Return [X, Y] of the center of cell containing provided text 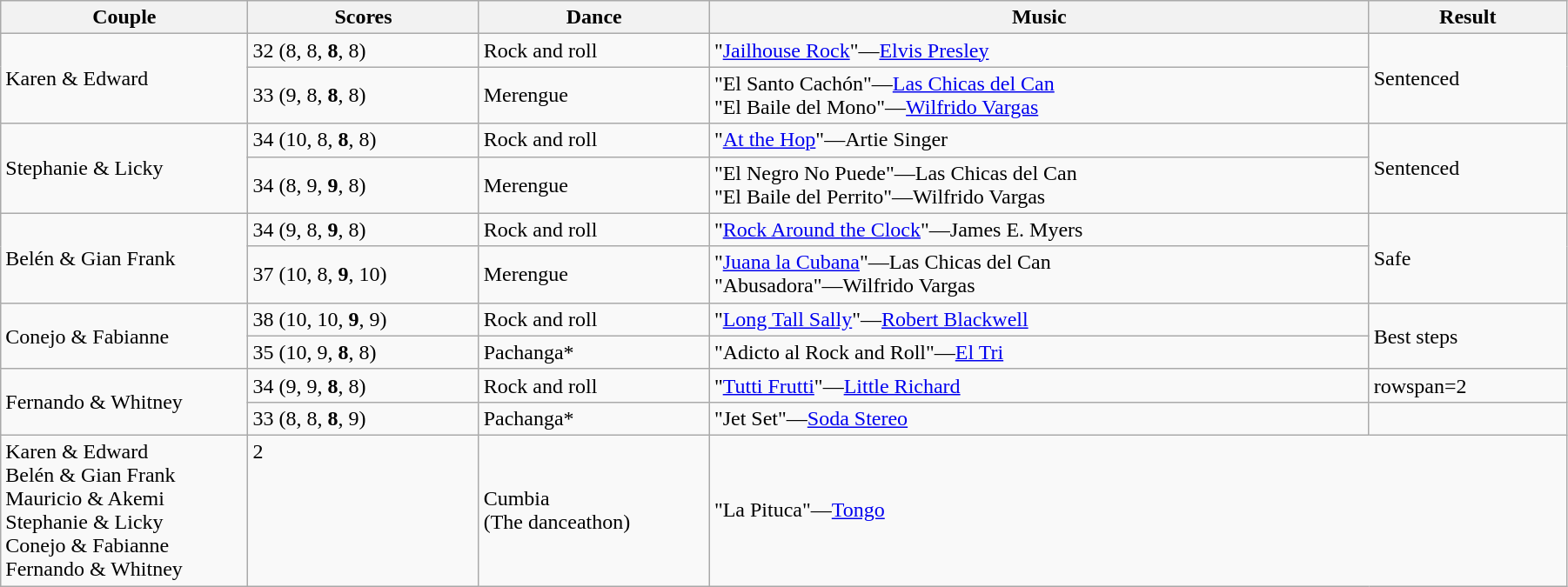
"El Negro No Puede"—Las Chicas del Can"El Baile del Perrito"—Wilfrido Vargas [1039, 184]
Music [1039, 17]
rowspan=2 [1467, 385]
"Rock Around the Clock"—James E. Myers [1039, 230]
"La Pituca"—Tongo [1138, 510]
"Adicto al Rock and Roll"—El Tri [1039, 352]
"Jet Set"—Soda Stereo [1039, 418]
2 [364, 510]
"Juana la Cubana"—Las Chicas del Can"Abusadora"—Wilfrido Vargas [1039, 275]
"El Santo Cachón"—Las Chicas del Can"El Baile del Mono"—Wilfrido Vargas [1039, 96]
32 (8, 8, 8, 8) [364, 50]
Fernando & Whitney [124, 402]
Karen & Edward [124, 78]
Result [1467, 17]
"Jailhouse Rock"—Elvis Presley [1039, 50]
38 (10, 10, 9, 9) [364, 319]
34 (8, 9, 9, 8) [364, 184]
"Long Tall Sally"—Robert Blackwell [1039, 319]
Dance [593, 17]
33 (8, 8, 8, 9) [364, 418]
"At the Hop"—Artie Singer [1039, 140]
Couple [124, 17]
Safe [1467, 257]
Conejo & Fabianne [124, 336]
37 (10, 8, 9, 10) [364, 275]
"Tutti Frutti"—Little Richard [1039, 385]
35 (10, 9, 8, 8) [364, 352]
34 (9, 9, 8, 8) [364, 385]
Karen & EdwardBelén & Gian FrankMauricio & AkemiStephanie & LickyConejo & FabianneFernando & Whitney [124, 510]
Best steps [1467, 336]
Belén & Gian Frank [124, 257]
33 (9, 8, 8, 8) [364, 96]
34 (10, 8, 8, 8) [364, 140]
Scores [364, 17]
Cumbia(The danceathon) [593, 510]
Stephanie & Licky [124, 169]
34 (9, 8, 9, 8) [364, 230]
